Find where the given text appears and provide that cell's center as [X, Y] coordinate. 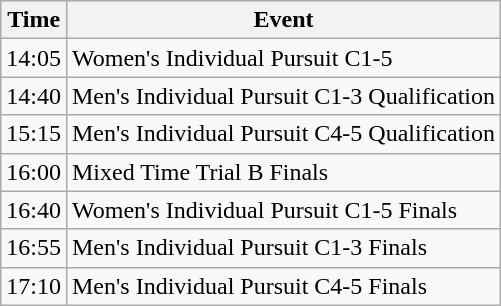
Men's Individual Pursuit C1-3 Finals [283, 248]
16:55 [34, 248]
15:15 [34, 134]
14:40 [34, 96]
Men's Individual Pursuit C4-5 Finals [283, 286]
Men's Individual Pursuit C1-3 Qualification [283, 96]
Time [34, 20]
Women's Individual Pursuit C1-5 Finals [283, 210]
17:10 [34, 286]
16:00 [34, 172]
16:40 [34, 210]
Women's Individual Pursuit C1-5 [283, 58]
Men's Individual Pursuit C4-5 Qualification [283, 134]
14:05 [34, 58]
Mixed Time Trial B Finals [283, 172]
Event [283, 20]
